Capture the cell that displays the provided text and extract its [X, Y] central coordinate. 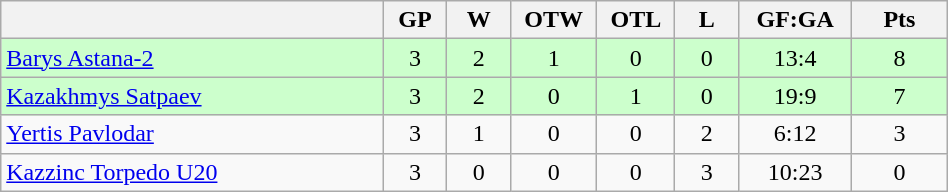
19:9 [796, 96]
OTL [636, 20]
OTW [554, 20]
Pts [900, 20]
GF:GA [796, 20]
6:12 [796, 134]
Kazakhmys Satpaev [192, 96]
8 [900, 58]
Barys Astana-2 [192, 58]
Kazzinc Torpedo U20 [192, 172]
Yertis Pavlodar [192, 134]
L [707, 20]
W [479, 20]
GP [415, 20]
10:23 [796, 172]
13:4 [796, 58]
7 [900, 96]
